Pinpoint the cell where the given text exists, returning its (X, Y) midpoint coordinate. 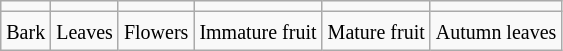
Autumn leaves (496, 31)
Flowers (156, 31)
Immature fruit (258, 31)
Leaves (85, 31)
Bark (26, 31)
Mature fruit (376, 31)
